Identify which cell holds the provided text, then report its (x, y) central coordinate. 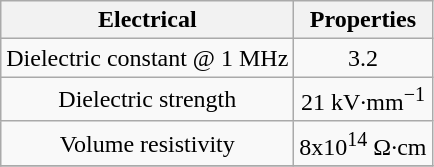
21 kV·mm−1 (363, 100)
3.2 (363, 58)
Properties (363, 20)
Electrical (148, 20)
8x1014 Ω·cm (363, 144)
Volume resistivity (148, 144)
Dielectric strength (148, 100)
Dielectric constant @ 1 MHz (148, 58)
